Find where the given text appears and provide that cell's center as (x, y) coordinate. 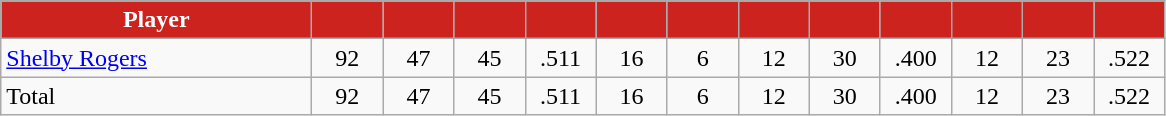
Player (156, 20)
Shelby Rogers (156, 58)
Total (156, 96)
